Scan for the cell matching the given text and deliver its (X, Y) coordinate at center. 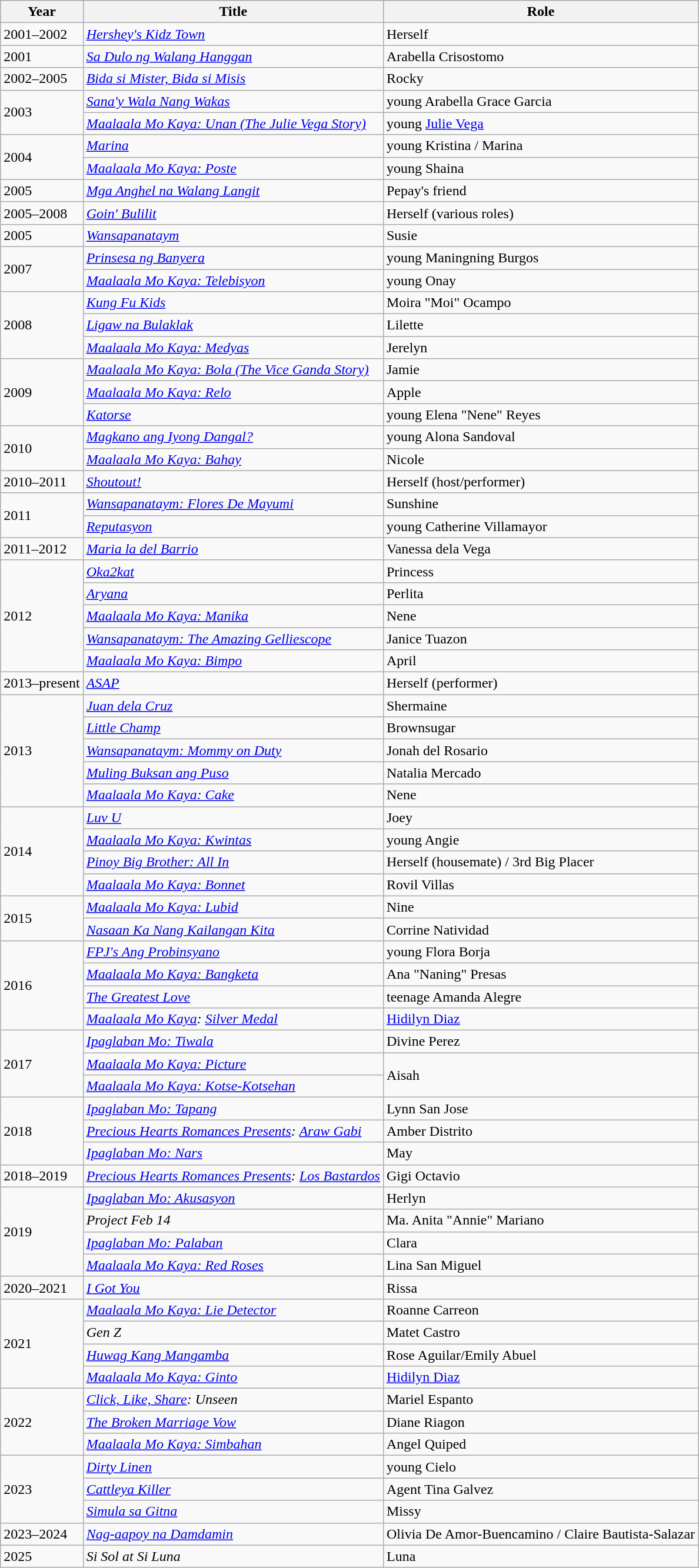
Wansapanataym: Mommy on Duty (233, 750)
Simula sa Gitna (233, 1512)
2008 (42, 325)
Corrine Natividad (540, 929)
Maalaala Mo Kaya: Bonnet (233, 885)
FPJ's Ang Probinsyano (233, 952)
2009 (42, 392)
Herself (540, 34)
May (540, 1153)
Brownsugar (540, 728)
young Arabella Grace Garcia (540, 101)
Divine Perez (540, 1042)
Rocky (540, 79)
Si Sol at Si Luna (233, 1556)
Maalaala Mo Kaya: Picture (233, 1064)
Rovil Villas (540, 885)
Herself (housemate) / 3rd Big Placer (540, 862)
Maalaala Mo Kaya: Simbahan (233, 1444)
Maalaala Mo Kaya: Telebisyon (233, 281)
Nine (540, 907)
Agent Tina Galvez (540, 1489)
Aryana (233, 593)
Jamie (540, 370)
Nasaan Ka Nang Kailangan Kita (233, 929)
Kung Fu Kids (233, 303)
young Maningning Burgos (540, 258)
2011 (42, 515)
2013–present (42, 683)
Maalaala Mo Kaya: Ginto (233, 1377)
The Greatest Love (233, 997)
Missy (540, 1512)
Lynn San Jose (540, 1109)
Apple (540, 392)
Huwag Kang Mangamba (233, 1355)
Matet Castro (540, 1332)
2002–2005 (42, 79)
young Shaina (540, 168)
2016 (42, 985)
Rissa (540, 1287)
2023–2024 (42, 1534)
2012 (42, 616)
Lina San Miguel (540, 1265)
Bida si Mister, Bida si Misis (233, 79)
2023 (42, 1489)
Ipaglaban Mo: Tapang (233, 1109)
Sunshine (540, 504)
Clara (540, 1243)
Herlyn (540, 1198)
2014 (42, 851)
Katorse (233, 415)
2013 (42, 750)
Olivia De Amor-Buencamino / Claire Bautista-Salazar (540, 1534)
Vanessa dela Vega (540, 549)
Precious Hearts Romances Presents: Los Bastardos (233, 1176)
Muling Buksan ang Puso (233, 773)
Jerelyn (540, 348)
2004 (42, 157)
Sana'y Wala Nang Wakas (233, 101)
2001–2002 (42, 34)
Herself (various roles) (540, 213)
Luv U (233, 818)
Dirty Linen (233, 1467)
Princess (540, 571)
Wansapanataym: The Amazing Gelliescope (233, 638)
Mariel Espanto (540, 1400)
Role (540, 12)
Herself (performer) (540, 683)
April (540, 661)
Janice Tuazon (540, 638)
Maalaala Mo Kaya: Bahay (233, 459)
Ana "Naning" Presas (540, 974)
Ligaw na Bulaklak (233, 325)
young Onay (540, 281)
Project Feb 14 (233, 1220)
Gen Z (233, 1332)
young Catherine Villamayor (540, 526)
2018–2019 (42, 1176)
Jonah del Rosario (540, 750)
Title (233, 12)
Maalaala Mo Kaya: Red Roses (233, 1265)
Natalia Mercado (540, 773)
Moira "Moi" Ocampo (540, 303)
Maalaala Mo Kaya: Bola (The Vice Ganda Story) (233, 370)
2020–2021 (42, 1287)
2003 (42, 112)
Maalaala Mo Kaya: Lubid (233, 907)
Maalaala Mo Kaya: Manika (233, 616)
Roanne Carreon (540, 1310)
2001 (42, 56)
2022 (42, 1422)
Arabella Crisostomo (540, 56)
2017 (42, 1064)
Ipaglaban Mo: Palaban (233, 1243)
Sa Dulo ng Walang Hanggan (233, 56)
Angel Quiped (540, 1444)
Maalaala Mo Kaya: Bimpo (233, 661)
young Kristina / Marina (540, 146)
Aisah (540, 1075)
Maalaala Mo Kaya: Kotse-Kotsehan (233, 1086)
Maalaala Mo Kaya: Medyas (233, 348)
Little Champ (233, 728)
Oka2kat (233, 571)
Diane Riagon (540, 1422)
Nag-aapoy na Damdamin (233, 1534)
Maalaala Mo Kaya: Kwintas (233, 840)
Maalaala Mo Kaya: Unan (The Julie Vega Story) (233, 124)
Gigi Octavio (540, 1176)
Hershey's Kidz Town (233, 34)
Maalaala Mo Kaya: Poste (233, 168)
young Flora Borja (540, 952)
Luna (540, 1556)
Juan dela Cruz (233, 706)
Year (42, 12)
Marina (233, 146)
Maria la del Barrio (233, 549)
The Broken Marriage Vow (233, 1422)
2011–2012 (42, 549)
Prinsesa ng Banyera (233, 258)
teenage Amanda Alegre (540, 997)
Maalaala Mo Kaya: Lie Detector (233, 1310)
young Cielo (540, 1467)
Click, Like, Share: Unseen (233, 1400)
Pinoy Big Brother: All In (233, 862)
Susie (540, 235)
Herself (host/performer) (540, 482)
ASAP (233, 683)
Precious Hearts Romances Presents: Araw Gabi (233, 1131)
2015 (42, 918)
2025 (42, 1556)
Ipaglaban Mo: Akusasyon (233, 1198)
Joey (540, 818)
Maalaala Mo Kaya: Cake (233, 795)
I Got You (233, 1287)
Wansapanataym: Flores De Mayumi (233, 504)
Maalaala Mo Kaya: Silver Medal (233, 1019)
young Julie Vega (540, 124)
Maalaala Mo Kaya: Bangketa (233, 974)
Lilette (540, 325)
Cattleya Killer (233, 1489)
2018 (42, 1131)
2021 (42, 1343)
2007 (42, 269)
Maalaala Mo Kaya: Relo (233, 392)
2010–2011 (42, 482)
Nicole (540, 459)
Ipaglaban Mo: Nars (233, 1153)
2005–2008 (42, 213)
young Elena "Nene" Reyes (540, 415)
Perlita (540, 593)
young Angie (540, 840)
Rose Aguilar/Emily Abuel (540, 1355)
Goin' Bulilit (233, 213)
2010 (42, 448)
Mga Anghel na Walang Langit (233, 191)
Shoutout! (233, 482)
Magkano ang Iyong Dangal? (233, 437)
Shermaine (540, 706)
Amber Distrito (540, 1131)
Pepay's friend (540, 191)
young Alona Sandoval (540, 437)
Reputasyon (233, 526)
Ma. Anita "Annie" Mariano (540, 1220)
Ipaglaban Mo: Tiwala (233, 1042)
2019 (42, 1232)
Wansapanataym (233, 235)
